Pinpoint the cell where the given text exists, returning its [X, Y] midpoint coordinate. 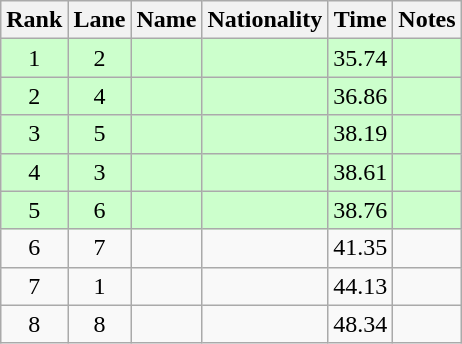
Notes [427, 20]
Lane [100, 20]
38.61 [360, 172]
35.74 [360, 58]
Time [360, 20]
48.34 [360, 324]
Rank [34, 20]
44.13 [360, 286]
36.86 [360, 96]
38.76 [360, 210]
38.19 [360, 134]
Nationality [265, 20]
Name [166, 20]
41.35 [360, 248]
